Scan for the cell matching the given text and deliver its (X, Y) coordinate at center. 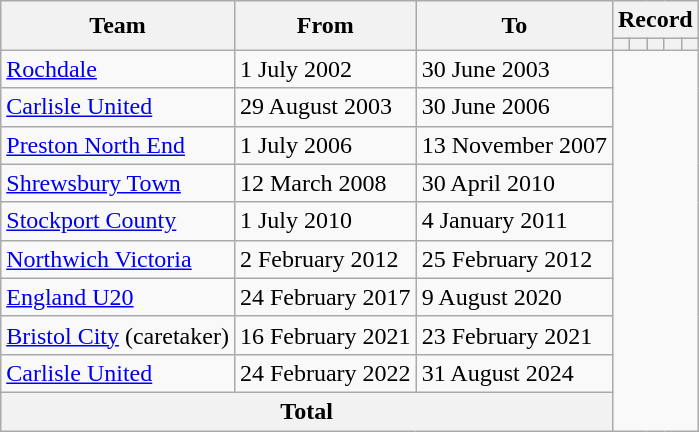
31 August 2024 (514, 373)
Shrewsbury Town (118, 183)
1 July 2006 (325, 145)
1 July 2010 (325, 221)
2 February 2012 (325, 259)
30 June 2006 (514, 107)
30 June 2003 (514, 69)
Rochdale (118, 69)
30 April 2010 (514, 183)
13 November 2007 (514, 145)
Team (118, 26)
Northwich Victoria (118, 259)
From (325, 26)
16 February 2021 (325, 335)
12 March 2008 (325, 183)
24 February 2022 (325, 373)
29 August 2003 (325, 107)
Stockport County (118, 221)
Total (307, 411)
England U20 (118, 297)
Bristol City (caretaker) (118, 335)
24 February 2017 (325, 297)
4 January 2011 (514, 221)
25 February 2012 (514, 259)
23 February 2021 (514, 335)
1 July 2002 (325, 69)
To (514, 26)
9 August 2020 (514, 297)
Record (655, 20)
Preston North End (118, 145)
